Output the [x, y] coordinate of the center of the cell containing the given text.  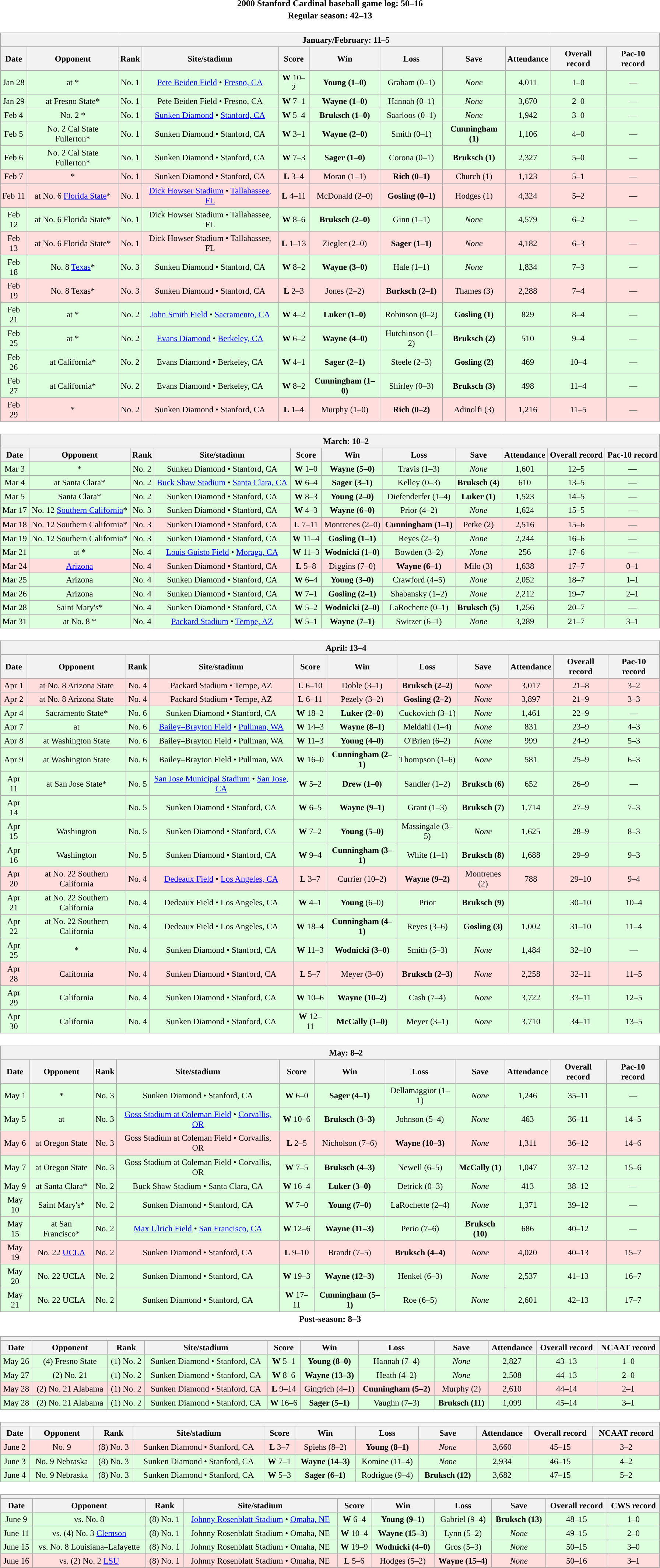
(4) Fresno State [70, 1361]
28–9 [580, 831]
Young (3–0) [352, 580]
Wodnicki (1–0) [352, 552]
Prior [427, 903]
2,537 [527, 1276]
Graham (0–1) [411, 83]
38–12 [578, 1186]
Sager (5–1) [329, 1403]
Rich (0–2) [411, 410]
Bowden (3–2) [419, 552]
Robinson (0–2) [411, 315]
1,688 [531, 855]
W 14–3 [310, 727]
Apr 30 [14, 1021]
No. 2 * [73, 115]
vs. (4) No. 3 Clemson [89, 1533]
L 2–3 [294, 290]
Doble (3–1) [362, 685]
Wayne (9–2) [427, 878]
Sager (6–1) [326, 1475]
at No. 8 * [80, 621]
Saarloos (0–1) [411, 115]
Young (9–1) [403, 1519]
vs. No. 8 [89, 1519]
Apr 14 [14, 808]
4,182 [528, 243]
W 5–4 [294, 115]
Gingrich (4–1) [329, 1389]
Apr 7 [14, 727]
Wayne (6–1) [419, 566]
Apr 1 [14, 685]
May 9 [15, 1186]
Bruksch (8) [483, 855]
48–15 [576, 1519]
May 7 [15, 1167]
41–13 [578, 1276]
2,610 [512, 1389]
Bruksch (1–0) [345, 115]
19–7 [576, 594]
Drew (1–0) [362, 783]
Nicholson (7–6) [350, 1143]
40–12 [578, 1228]
Young (7–0) [350, 1205]
Apr 8 [14, 741]
Bruksch (2–0) [345, 220]
Moran (1–1) [345, 176]
Bruksch (2–2) [427, 685]
Prior (4–2) [419, 510]
33–11 [580, 998]
2,288 [528, 290]
Luker (2–0) [362, 713]
831 [531, 727]
Feb 21 [14, 315]
Meldahl (1–4) [427, 727]
31–10 [580, 926]
Thompson (1–6) [427, 760]
Gosling (2–1) [352, 594]
W 3–1 [294, 134]
Church (1) [474, 176]
Feb 25 [14, 338]
Apr 15 [14, 831]
June 15 [16, 1547]
5–1 [578, 176]
22–9 [580, 713]
36–11 [578, 1119]
Thames (3) [474, 290]
24–9 [580, 741]
Wayne (13–3) [329, 1375]
Gosling (2) [474, 362]
4,324 [528, 195]
Hannah (0–1) [411, 101]
5–0 [578, 158]
LaRochette (2–4) [420, 1205]
Mar 5 [15, 497]
Meyer (3–0) [362, 974]
413 [527, 1186]
Luker (1–0) [345, 315]
1,834 [528, 267]
Bruksch (2–3) [427, 974]
Feb 13 [14, 243]
Feb 27 [14, 386]
Cunningham (1–1) [419, 524]
44–13 [566, 1375]
W 19–9 [354, 1547]
Gosling (1–1) [352, 538]
Roe (6–5) [420, 1300]
Apr 2 [14, 699]
W 12–11 [310, 1021]
Cunningham (4–1) [362, 926]
1,638 [525, 566]
Kelley (0–3) [419, 483]
Pezely (3–2) [362, 699]
W 11–4 [306, 538]
Bruksch (5) [479, 608]
Mar 31 [15, 621]
Wayne (12–3) [350, 1276]
Max Ulrich Field • San Francisco, CA [198, 1228]
May 27 [16, 1375]
5–3 [634, 741]
L 5–8 [306, 566]
Bruksch (12) [447, 1475]
W 1–0 [306, 469]
0–1 [633, 566]
Diefenderfer (1–4) [419, 497]
16–7 [633, 1276]
W 16–0 [310, 760]
Wayne (10–3) [420, 1143]
Feb 18 [14, 267]
Travis (1–3) [419, 469]
Wayne (14–3) [326, 1461]
Hutchinson (1–2) [411, 338]
Mar 25 [15, 580]
Jan 28 [14, 83]
Massingale (3–5) [427, 831]
39–12 [578, 1205]
L 6–11 [310, 699]
O'Brien (6–2) [427, 741]
Bruksch (11) [461, 1403]
3,897 [531, 699]
Bruksch (4–4) [420, 1252]
May 19 [15, 1252]
(2) No. 21 [70, 1375]
No. 9 [62, 1447]
23–9 [580, 727]
581 [531, 760]
W 7–5 [297, 1167]
W 6–5 [310, 808]
26–9 [580, 783]
Feb 19 [14, 290]
45–14 [566, 1403]
1,714 [531, 808]
Cunningham (5–1) [350, 1300]
4–2 [626, 1461]
Mar 26 [15, 594]
34–11 [580, 1021]
Apr 28 [14, 974]
45–15 [560, 1447]
L 1–13 [294, 243]
May 5 [15, 1119]
1,942 [528, 115]
Wayne (2–0) [345, 134]
Meyer (3–1) [427, 1021]
San Jose Municipal Stadium • San Jose, CA [221, 783]
Wodnicki (2–0) [352, 608]
3,670 [528, 101]
2,508 [512, 1375]
610 [525, 483]
W 7–3 [294, 158]
Sandler (1–2) [427, 783]
1,002 [531, 926]
Young (5–0) [362, 831]
36–12 [578, 1143]
W 10–2 [294, 83]
510 [528, 338]
Currier (10–2) [362, 878]
Bruksch (7) [483, 808]
Lynn (5–2) [463, 1533]
Bruksch (2) [474, 338]
March: 10–2 [330, 441]
Apr 29 [14, 998]
498 [528, 386]
vs. No. 8 Louisiana–Lafayette [89, 1547]
40–13 [578, 1252]
49–15 [576, 1533]
2,516 [525, 524]
1,523 [525, 497]
1,311 [527, 1143]
L 5–6 [354, 1561]
Hale (1–1) [411, 267]
30–10 [580, 903]
Young (8–0) [329, 1361]
4–3 [634, 727]
18–7 [576, 580]
Grant (1–3) [427, 808]
Mar 21 [15, 552]
Wayne (7–1) [352, 621]
Mar 18 [15, 524]
50–16 [576, 1561]
Mar 24 [15, 566]
1,047 [527, 1167]
Murphy (2) [461, 1389]
Wodnicki (4–0) [403, 1547]
20–7 [576, 608]
1,256 [525, 608]
W 6–0 [297, 1096]
29–9 [580, 855]
17–6 [576, 552]
W 18–2 [310, 713]
Cuckovich (3–1) [427, 713]
Shirley (0–3) [411, 386]
8–3 [634, 831]
Reyes (3–6) [427, 926]
April: 13–4 [330, 648]
Bruksch (1) [474, 158]
Feb 6 [14, 158]
Heath (4–2) [396, 1375]
652 [531, 783]
3,017 [531, 685]
at San Jose State* [77, 783]
Cunningham (5–2) [396, 1389]
Smith (5–3) [427, 950]
Murphy (1–0) [345, 410]
W 10–4 [354, 1533]
L 2–5 [297, 1143]
Jan 29 [14, 101]
788 [531, 878]
Hodges (5–2) [403, 1561]
May: 8–2 [330, 1053]
Cunningham (2–1) [362, 760]
Jones (2–2) [345, 290]
Gros (5–3) [463, 1547]
May 21 [15, 1300]
Mar 4 [15, 483]
Wayne (15–3) [403, 1533]
1,216 [528, 410]
Sager (2–1) [345, 362]
1,624 [525, 510]
Shabansky (1–2) [419, 594]
W 12–6 [297, 1228]
829 [528, 315]
Bruksch (4–3) [350, 1167]
Apr 21 [14, 903]
1,625 [531, 831]
Rodrigue (9–4) [387, 1475]
W 7–2 [310, 831]
Wayne (5–0) [352, 469]
Young (6–0) [362, 903]
Newell (6–5) [420, 1167]
44–14 [566, 1389]
43–13 [566, 1361]
Louis Guisto Field • Moraga, CA [222, 552]
Sager (1–0) [345, 158]
Luker (3–0) [350, 1186]
Steele (2–3) [411, 362]
47–15 [560, 1475]
Bruksch (4) [479, 483]
Feb 12 [14, 220]
Santa Clara* [80, 497]
37–12 [578, 1167]
Mar 17 [15, 510]
W 7–0 [297, 1205]
Feb 26 [14, 362]
W 9–4 [310, 855]
W 8–3 [306, 497]
42–13 [578, 1300]
Smith (0–1) [411, 134]
Montrenes (2–0) [352, 524]
2,244 [525, 538]
Bruksch (3) [474, 386]
Rich (0–1) [411, 176]
15–5 [576, 510]
Montrenes (2) [483, 878]
Gosling (1) [474, 315]
McCally (1) [480, 1167]
Feb 29 [14, 410]
L 3–4 [294, 176]
Cunningham (3–1) [362, 855]
Wayne (3–0) [345, 267]
Wayne (4–0) [345, 338]
Bruksch (10) [480, 1228]
463 [527, 1119]
35–11 [578, 1096]
Gosling (0–1) [411, 195]
LaRochette (0–1) [419, 608]
1,246 [527, 1096]
L 9–14 [284, 1389]
Komine (11–4) [387, 1461]
W 17–11 [297, 1300]
6–2 [578, 220]
32–11 [580, 974]
L 4–11 [294, 195]
Young (4–0) [362, 741]
Sacramento State* [77, 713]
46–15 [560, 1461]
1,484 [531, 950]
1,099 [512, 1403]
Hannah (7–4) [396, 1361]
999 [531, 741]
Gosling (3) [483, 926]
Wayne (9–1) [362, 808]
Ziegler (2–0) [345, 243]
3,682 [502, 1475]
469 [528, 362]
Bruksch (9) [483, 903]
Luker (1) [479, 497]
2,601 [527, 1300]
June 3 [15, 1461]
June 11 [16, 1533]
Mar 3 [15, 469]
John Smith Field • Sacramento, CA [210, 315]
Cash (7–4) [427, 998]
Young (8–1) [387, 1447]
June 4 [15, 1475]
1,371 [527, 1205]
3–3 [634, 699]
June 16 [16, 1561]
8–4 [578, 315]
Spiehs (8–2) [326, 1447]
Johnson (5–4) [420, 1119]
vs. (2) No. 2 LSU [89, 1561]
Wayne (10–2) [362, 998]
Feb 5 [14, 134]
29–10 [580, 878]
4,020 [527, 1252]
Brandt (7–5) [350, 1252]
Sager (3–1) [352, 483]
2,258 [531, 974]
Reyes (2–3) [419, 538]
Wayne (8–1) [362, 727]
Young (1–0) [345, 83]
Wayne (1–0) [345, 101]
Crawford (4–5) [419, 580]
27–9 [580, 808]
32–10 [580, 950]
L 5–7 [310, 974]
15–7 [633, 1252]
Vaughn (7–3) [396, 1403]
June 9 [16, 1519]
Perio (7–6) [420, 1228]
Apr 11 [14, 783]
W 18–4 [310, 926]
June 2 [15, 1447]
May 6 [15, 1143]
21–8 [580, 685]
Gabriel (9–4) [463, 1519]
Wayne (11–3) [350, 1228]
Adinolfi (3) [474, 410]
L 9–10 [297, 1252]
Bruksch (3–3) [350, 1119]
May 1 [15, 1096]
at San Francisco* [62, 1228]
1,601 [525, 469]
Mar 19 [15, 538]
4–0 [578, 134]
Petke (2) [479, 524]
7–4 [578, 290]
L 7–11 [306, 524]
Mar 28 [15, 608]
Apr 25 [14, 950]
McCally (1–0) [362, 1021]
May 15 [15, 1228]
Bruksch (13) [519, 1519]
Wodnicki (3–0) [362, 950]
2,052 [525, 580]
Apr 20 [14, 878]
Apr 4 [14, 713]
1,106 [528, 134]
Sager (4–1) [350, 1096]
W 6–2 [294, 338]
McDonald (2–0) [345, 195]
Apr 16 [14, 855]
Henkel (6–3) [420, 1276]
CWS record [633, 1505]
3,660 [502, 1447]
Gosling (2–2) [427, 699]
4,011 [528, 83]
White (1–1) [427, 855]
Feb 11 [14, 195]
W 19–3 [297, 1276]
May 26 [16, 1361]
1,123 [528, 176]
Detrick (0–3) [420, 1186]
Switzer (6–1) [419, 621]
2,327 [528, 158]
2,934 [502, 1461]
Wayne (6–0) [352, 510]
25–9 [580, 760]
3,289 [525, 621]
Apr 9 [14, 760]
9–3 [634, 855]
16–6 [576, 538]
686 [527, 1228]
W 5–3 [280, 1475]
Hodges (1) [474, 195]
14–6 [633, 1143]
21–9 [580, 699]
Ginn (1–1) [411, 220]
Young (2–0) [352, 497]
1–1 [633, 580]
Apr 22 [14, 926]
Diggins (7–0) [352, 566]
1,461 [531, 713]
Cunningham (1–0) [345, 386]
2,212 [525, 594]
Cunningham (1) [474, 134]
Wayne (15–4) [463, 1561]
Feb 7 [14, 176]
at Fresno State* [73, 101]
2,827 [512, 1361]
Bruksch (6) [483, 783]
4,579 [528, 220]
Dellamaggior (1–1) [420, 1096]
May 10 [15, 1205]
3,722 [531, 998]
256 [525, 552]
Burksch (2–1) [411, 290]
January/February: 11–5 [330, 40]
W 16–4 [297, 1186]
Milo (3) [479, 566]
Corona (0–1) [411, 158]
W 4–3 [306, 510]
50–15 [576, 1547]
Sager (1–1) [411, 243]
Feb 4 [14, 115]
W 16–6 [284, 1403]
3,710 [531, 1021]
W 4–2 [294, 315]
L 1–4 [294, 410]
21–7 [576, 621]
May 20 [15, 1276]
L 6–10 [310, 685]
